Provide the (X, Y) coordinate of the cell's center where the given text is located.  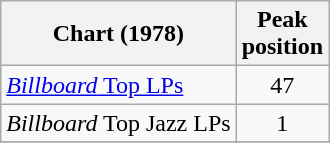
47 (282, 85)
Billboard Top Jazz LPs (118, 123)
Peakposition (282, 34)
Chart (1978) (118, 34)
Billboard Top LPs (118, 85)
1 (282, 123)
